Pinpoint the cell where the given text exists, returning its [X, Y] midpoint coordinate. 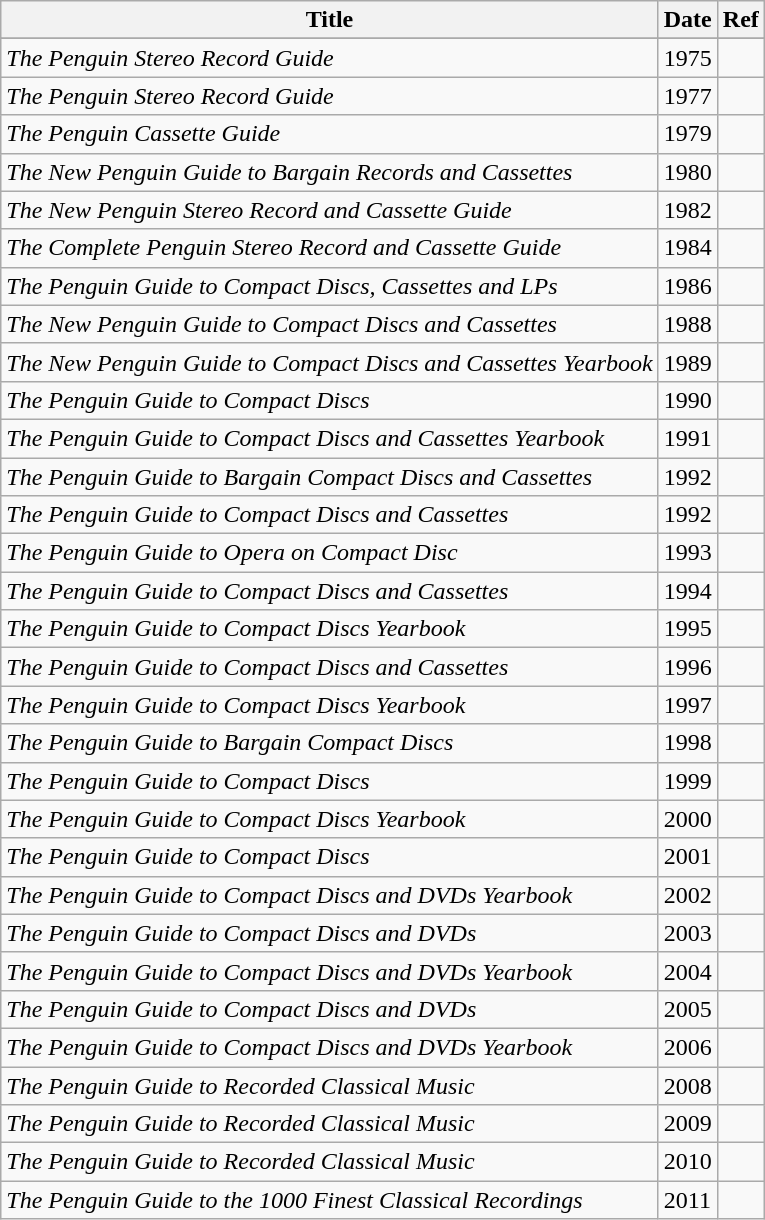
1994 [688, 591]
Ref [740, 20]
1993 [688, 553]
1977 [688, 96]
The Penguin Guide to Opera on Compact Disc [330, 553]
The Penguin Guide to Bargain Compact Discs and Cassettes [330, 477]
1982 [688, 210]
2002 [688, 895]
1988 [688, 324]
1986 [688, 286]
1996 [688, 667]
2004 [688, 971]
The Penguin Guide to Compact Discs and Cassettes Yearbook [330, 438]
2009 [688, 1124]
2011 [688, 1200]
1989 [688, 362]
2005 [688, 1009]
2000 [688, 819]
1980 [688, 172]
The Complete Penguin Stereo Record and Cassette Guide [330, 248]
1975 [688, 58]
Date [688, 20]
The Penguin Guide to the 1000 Finest Classical Recordings [330, 1200]
1995 [688, 629]
2008 [688, 1085]
1999 [688, 781]
2010 [688, 1162]
2001 [688, 857]
1997 [688, 705]
2006 [688, 1047]
The New Penguin Guide to Bargain Records and Cassettes [330, 172]
1998 [688, 743]
The New Penguin Guide to Compact Discs and Cassettes Yearbook [330, 362]
The New Penguin Stereo Record and Cassette Guide [330, 210]
1984 [688, 248]
The Penguin Guide to Bargain Compact Discs [330, 743]
1990 [688, 400]
2003 [688, 933]
Title [330, 20]
1979 [688, 134]
1991 [688, 438]
The Penguin Cassette Guide [330, 134]
The Penguin Guide to Compact Discs, Cassettes and LPs [330, 286]
The New Penguin Guide to Compact Discs and Cassettes [330, 324]
